Output the (X, Y) coordinate of the center of the cell containing the given text.  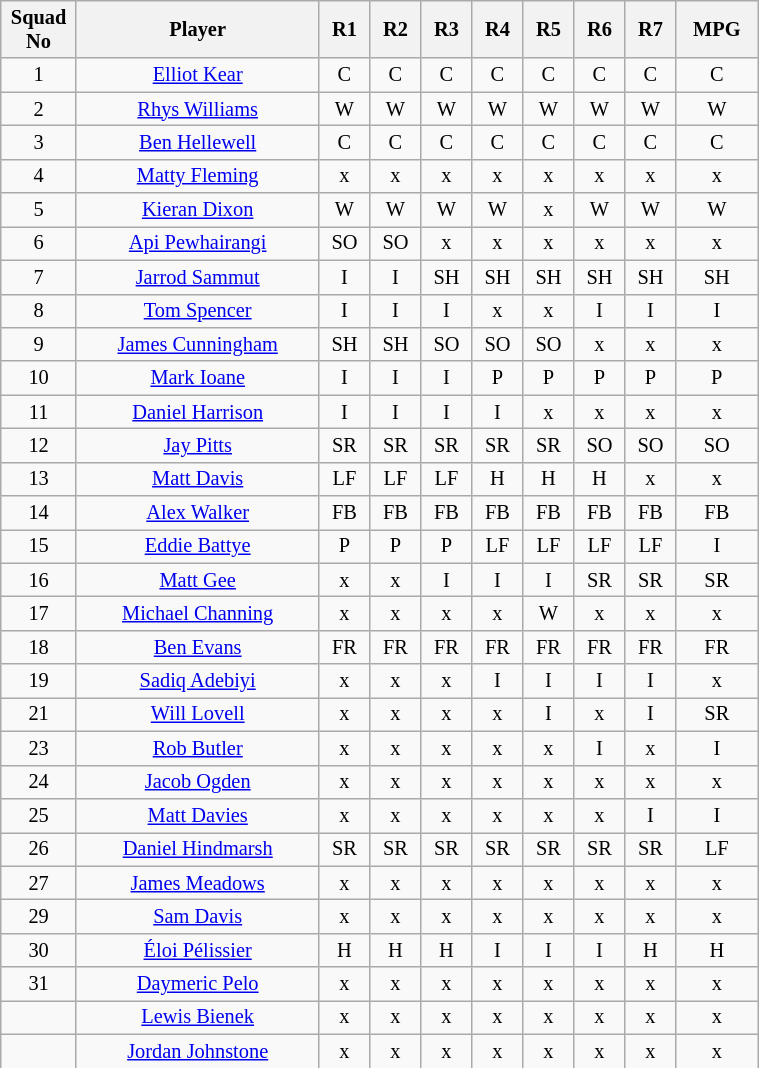
James Meadows (198, 883)
12 (39, 445)
15 (39, 546)
Sam Davis (198, 916)
14 (39, 513)
29 (39, 916)
25 (39, 815)
10 (39, 378)
21 (39, 714)
R3 (446, 29)
11 (39, 412)
Ben Hellewell (198, 142)
5 (39, 210)
Rhys Williams (198, 109)
1 (39, 75)
Michael Channing (198, 613)
31 (39, 984)
R4 (498, 29)
2 (39, 109)
Matt Gee (198, 580)
17 (39, 613)
Daniel Harrison (198, 412)
R1 (344, 29)
Jacob Ogden (198, 782)
Jay Pitts (198, 445)
Eddie Battye (198, 546)
Tom Spencer (198, 311)
Will Lovell (198, 714)
Sadiq Adebiyi (198, 681)
Éloi Pélissier (198, 950)
7 (39, 277)
Jarrod Sammut (198, 277)
Rob Butler (198, 748)
Daniel Hindmarsh (198, 849)
4 (39, 176)
Matt Davies (198, 815)
Kieran Dixon (198, 210)
8 (39, 311)
Player (198, 29)
R6 (600, 29)
Alex Walker (198, 513)
Matty Fleming (198, 176)
19 (39, 681)
6 (39, 243)
R7 (650, 29)
Api Pewhairangi (198, 243)
23 (39, 748)
Matt Davis (198, 479)
MPG (717, 29)
24 (39, 782)
James Cunningham (198, 344)
Lewis Bienek (198, 1017)
27 (39, 883)
9 (39, 344)
13 (39, 479)
R5 (548, 29)
26 (39, 849)
Jordan Johnstone (198, 1051)
Elliot Kear (198, 75)
16 (39, 580)
Squad No (39, 29)
Ben Evans (198, 647)
30 (39, 950)
18 (39, 647)
Daymeric Pelo (198, 984)
3 (39, 142)
Mark Ioane (198, 378)
R2 (396, 29)
